Detect which cell encompasses the target text, then output its [x, y] center coordinate. 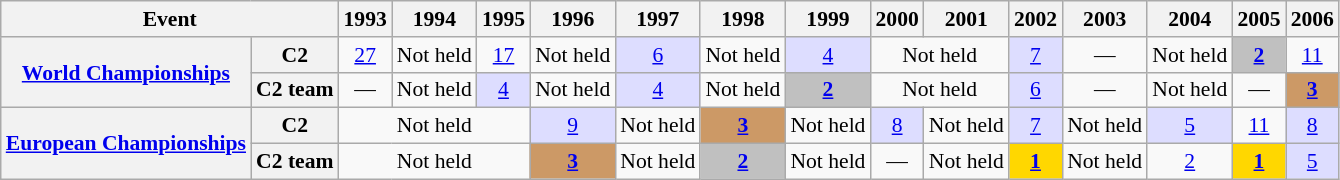
2004 [1190, 19]
1997 [658, 19]
2000 [896, 19]
2006 [1312, 19]
1999 [828, 19]
1994 [434, 19]
17 [504, 55]
9 [572, 126]
Event [170, 19]
1995 [504, 19]
2002 [1036, 19]
European Championships [126, 144]
1998 [742, 19]
2003 [1104, 19]
27 [366, 55]
1996 [572, 19]
2005 [1258, 19]
1993 [366, 19]
World Championships [126, 72]
2001 [966, 19]
